For the text-containing cell, return its midpoint in (X, Y) coordinate format. 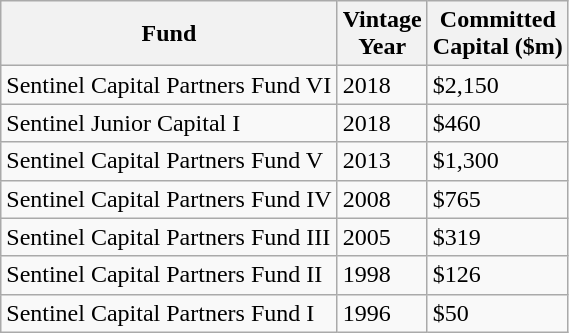
2008 (382, 199)
Fund (169, 34)
Sentinel Capital Partners Fund IV (169, 199)
Sentinel Capital Partners Fund VI (169, 85)
CommittedCapital ($m) (498, 34)
1998 (382, 275)
Sentinel Capital Partners Fund I (169, 313)
$50 (498, 313)
$126 (498, 275)
$319 (498, 237)
$765 (498, 199)
1996 (382, 313)
2013 (382, 161)
$460 (498, 123)
VintageYear (382, 34)
Sentinel Capital Partners Fund V (169, 161)
$2,150 (498, 85)
2005 (382, 237)
Sentinel Capital Partners Fund II (169, 275)
Sentinel Junior Capital I (169, 123)
$1,300 (498, 161)
Sentinel Capital Partners Fund III (169, 237)
